Search for the cell housing the specified text and yield its (x, y) center coordinate. 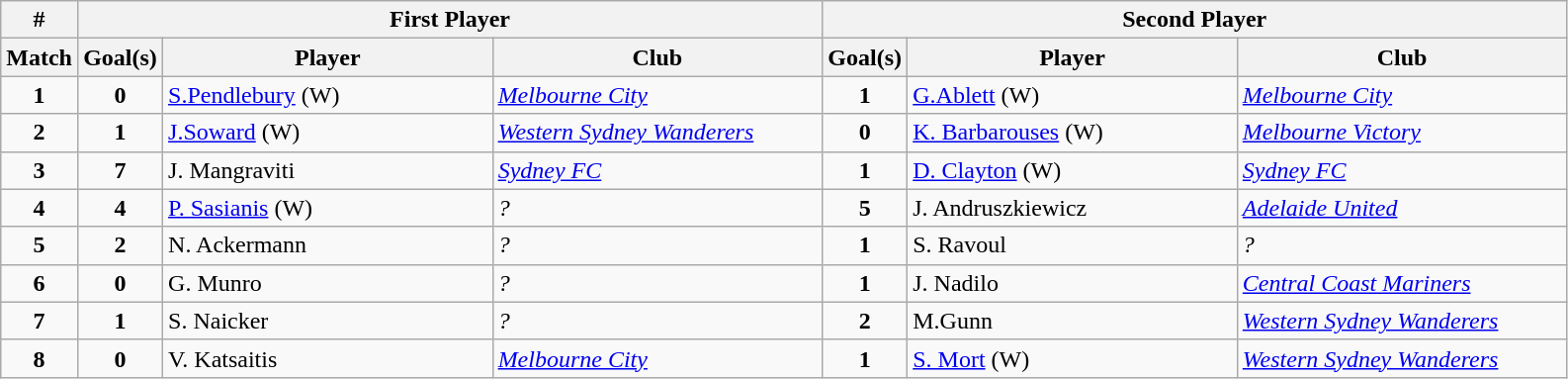
First Player (449, 20)
G. Munro (328, 283)
Central Coast Mariners (1402, 283)
P. Sasianis (W) (328, 208)
J. Andruszkiewicz (1073, 208)
K. Barbarouses (W) (1073, 133)
S.Pendlebury (W) (328, 95)
Second Player (1194, 20)
V. Katsaitis (328, 358)
D. Clayton (W) (1073, 170)
G.Ablett (W) (1073, 95)
Adelaide United (1402, 208)
3 (40, 170)
J.Soward (W) (328, 133)
J. Nadilo (1073, 283)
Melbourne Victory (1402, 133)
S. Ravoul (1073, 245)
# (40, 20)
Match (40, 57)
M.Gunn (1073, 321)
J. Mangraviti (328, 170)
S. Mort (W) (1073, 358)
8 (40, 358)
6 (40, 283)
S. Naicker (328, 321)
N. Ackermann (328, 245)
